Detect which cell encompasses the target text, then output its [x, y] center coordinate. 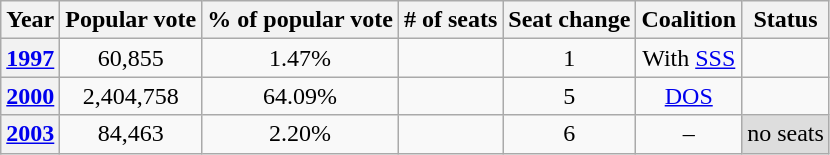
no seats [786, 134]
2.20% [300, 134]
84,463 [131, 134]
Status [786, 20]
5 [570, 96]
60,855 [131, 58]
2,404,758 [131, 96]
Year [30, 20]
2000 [30, 96]
# of seats [450, 20]
– [689, 134]
1997 [30, 58]
2003 [30, 134]
Popular vote [131, 20]
DOS [689, 96]
Seat change [570, 20]
% of popular vote [300, 20]
64.09% [300, 96]
Coalition [689, 20]
With SSS [689, 58]
1.47% [300, 58]
1 [570, 58]
6 [570, 134]
